Pinpoint the cell where the given text exists, returning its (X, Y) midpoint coordinate. 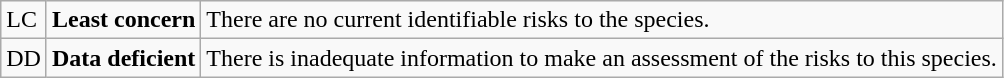
LC (24, 20)
Data deficient (123, 58)
DD (24, 58)
Least concern (123, 20)
There are no current identifiable risks to the species. (602, 20)
There is inadequate information to make an assessment of the risks to this species. (602, 58)
